Search for the cell housing the specified text and yield its [X, Y] center coordinate. 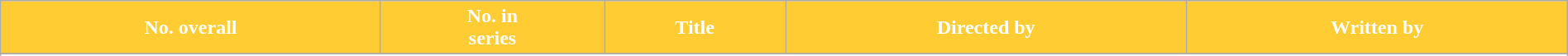
No. in series [492, 28]
No. overall [190, 28]
Title [695, 28]
Directed by [986, 28]
Written by [1377, 28]
